For the text-containing cell, return its midpoint in (X, Y) coordinate format. 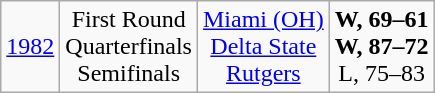
W, 69–61W, 87–72L, 75–83 (382, 47)
Miami (OH)Delta StateRutgers (263, 47)
First RoundQuarterfinalsSemifinals (129, 47)
1982 (30, 47)
